Provide the [X, Y] coordinate of the cell's center where the given text is located.  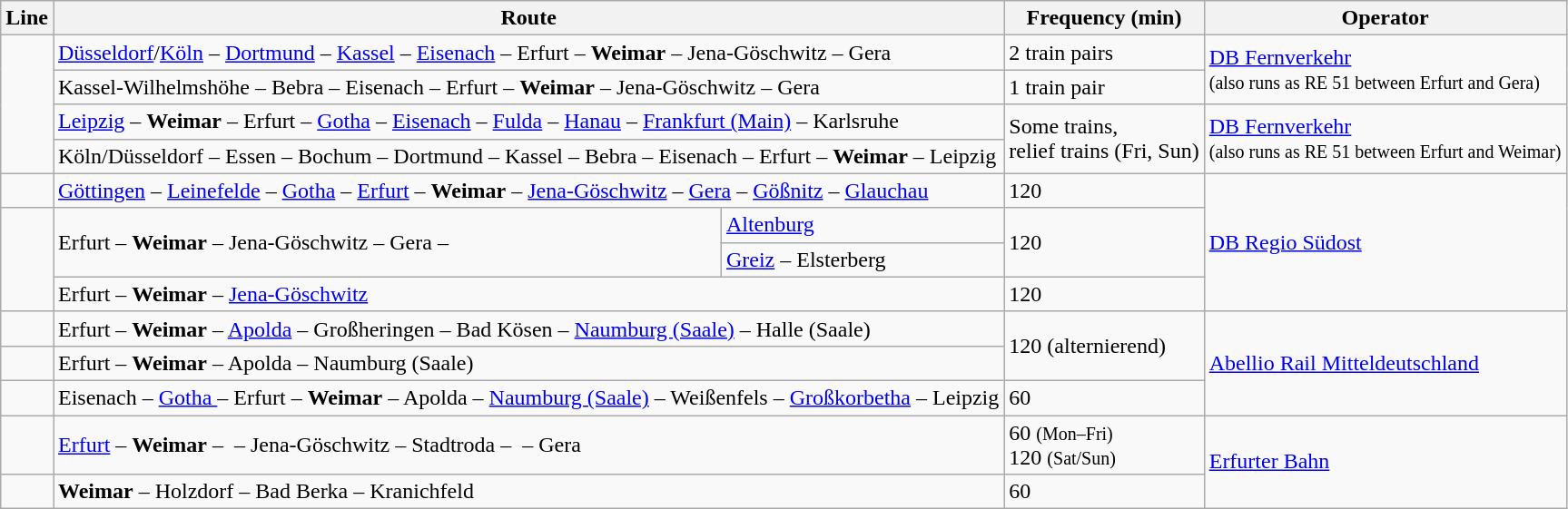
60 (Mon–Fri)120 (Sat/Sun) [1104, 445]
Operator [1386, 18]
DB Fernverkehr (also runs as RE 51 between Erfurt and Weimar) [1386, 139]
Line [27, 18]
DB Fernverkehr (also runs as RE 51 between Erfurt and Gera) [1386, 70]
120 (alternierend) [1104, 346]
Erfurt – Weimar – Apolda – Großheringen – Bad Kösen – Naumburg (Saale) – Halle (Saale) [528, 328]
Erfurt – Weimar – Jena-Göschwitz – Gera – [387, 242]
1 train pair [1104, 87]
Leipzig – Weimar – Erfurt – Gotha – Eisenach – Fulda – Hanau – Frankfurt (Main) – Karlsruhe [528, 122]
Erfurt – Weimar – Apolda – Naumburg (Saale) [528, 363]
Some trains,relief trains (Fri, Sun) [1104, 139]
Göttingen – Leinefelde – Gotha – Erfurt – Weimar – Jena-Göschwitz – Gera – Gößnitz – Glauchau [528, 191]
Erfurt – Weimar – Jena-Göschwitz [528, 294]
Erfurter Bahn [1386, 463]
Eisenach – Gotha – Erfurt – Weimar – Apolda – Naumburg (Saale) – Weißenfels – Großkorbetha – Leipzig [528, 397]
Altenburg [863, 225]
2 train pairs [1104, 53]
Köln/Düsseldorf – Essen – Bochum – Dortmund – Kassel – Bebra – Eisenach – Erfurt – Weimar – Leipzig [528, 156]
Route [528, 18]
Erfurt – Weimar – – Jena-Göschwitz – Stadtroda – – Gera [528, 445]
Kassel-Wilhelmshöhe – Bebra – Eisenach – Erfurt – Weimar – Jena-Göschwitz – Gera [528, 87]
Düsseldorf/Köln – Dortmund – Kassel – Eisenach – Erfurt – Weimar – Jena-Göschwitz – Gera [528, 53]
Frequency (min) [1104, 18]
DB Regio Südost [1386, 242]
Abellio Rail Mitteldeutschland [1386, 363]
Weimar – Holzdorf – Bad Berka – Kranichfeld [528, 492]
Greiz – Elsterberg [863, 259]
